Locate the cell with the specified text and output its [X, Y] center coordinate. 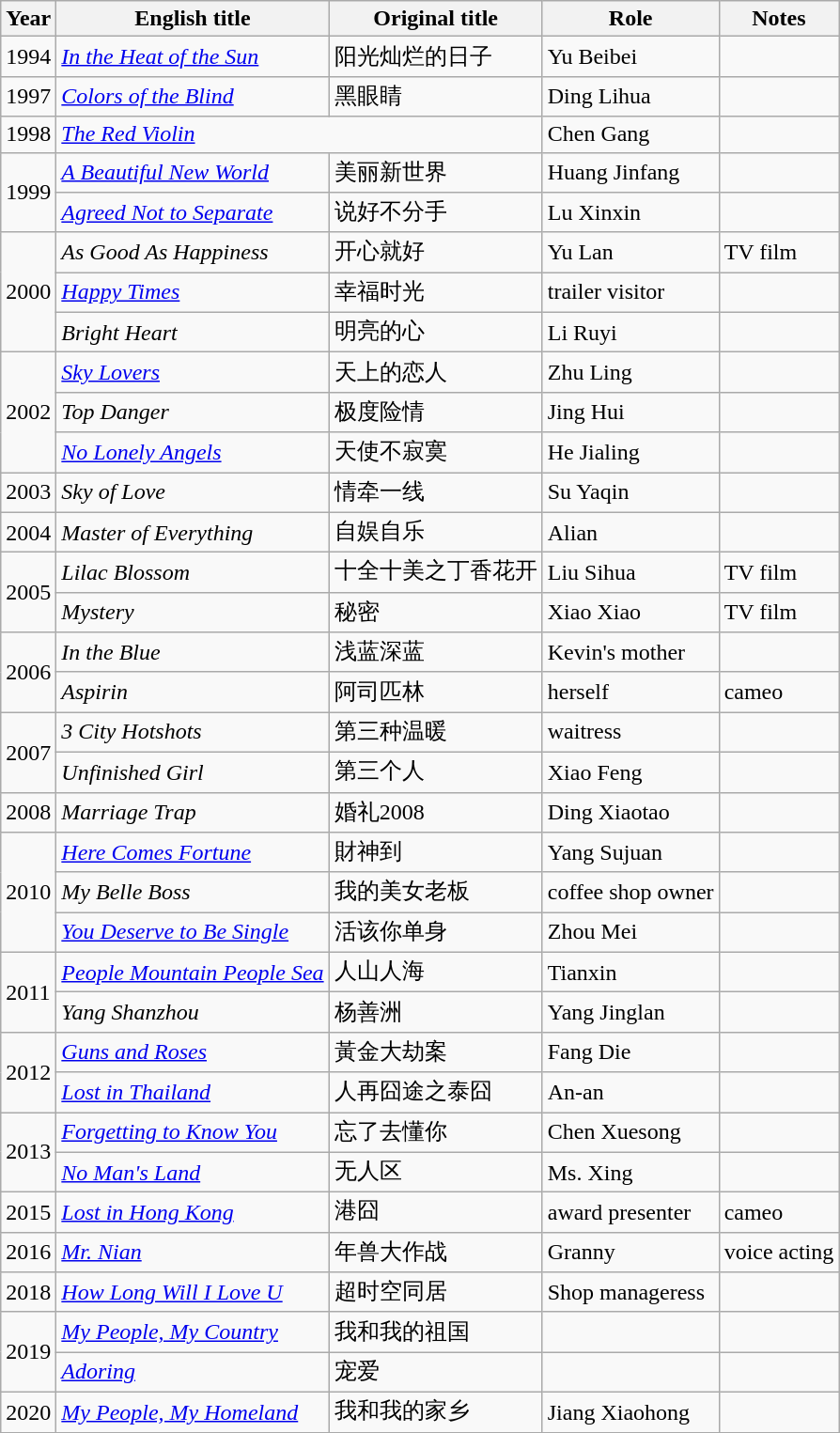
award presenter [630, 1212]
2020 [28, 1411]
2019 [28, 1351]
Xiao Xiao [630, 613]
Ms. Xing [630, 1173]
第三个人 [436, 772]
Master of Everything [193, 532]
trailer visitor [630, 293]
2006 [28, 673]
herself [630, 692]
Xiao Feng [630, 772]
活该你单身 [436, 932]
2011 [28, 992]
Chen Gang [630, 134]
我的美女老板 [436, 893]
阳光灿烂的日子 [436, 56]
In the Heat of the Sun [193, 56]
自娱自乐 [436, 532]
2012 [28, 1071]
Marriage Trap [193, 812]
An-an [630, 1092]
voice acting [779, 1252]
Kevin's mother [630, 652]
2000 [28, 292]
He Jialing [630, 453]
幸福时光 [436, 293]
No Lonely Angels [193, 453]
2018 [28, 1293]
1994 [28, 56]
Original title [436, 19]
极度险情 [436, 412]
Aspirin [193, 692]
A Beautiful New World [193, 173]
Year [28, 19]
Lu Xinxin [630, 212]
2004 [28, 532]
Alian [630, 532]
2002 [28, 413]
2008 [28, 812]
English title [193, 19]
Fang Die [630, 1052]
明亮的心 [436, 333]
年兽大作战 [436, 1252]
Zhu Ling [630, 372]
Lost in Thailand [193, 1092]
Unfinished Girl [193, 772]
人再囧途之泰囧 [436, 1092]
Bright Heart [193, 333]
Notes [779, 19]
Adoring [193, 1372]
Liu Sihua [630, 573]
2010 [28, 893]
As Good As Happiness [193, 252]
2016 [28, 1252]
Mystery [193, 613]
No Man's Land [193, 1173]
黃金大劫案 [436, 1052]
第三种温暖 [436, 733]
Happy Times [193, 293]
1997 [28, 96]
In the Blue [193, 652]
coffee shop owner [630, 893]
Shop manageress [630, 1293]
Li Ruyi [630, 333]
Chen Xuesong [630, 1133]
我和我的家乡 [436, 1411]
How Long Will I Love U [193, 1293]
You Deserve to Be Single [193, 932]
Role [630, 19]
Top Danger [193, 412]
People Mountain People Sea [193, 972]
Yang Jinglan [630, 1013]
天上的恋人 [436, 372]
Yang Sujuan [630, 853]
Colors of the Blind [193, 96]
港囧 [436, 1212]
2003 [28, 492]
Huang Jinfang [630, 173]
Yu Lan [630, 252]
The Red Violin [299, 134]
Guns and Roses [193, 1052]
无人区 [436, 1173]
Granny [630, 1252]
Forgetting to Know You [193, 1133]
財神到 [436, 853]
忘了去懂你 [436, 1133]
Yang Shanzhou [193, 1013]
2007 [28, 752]
Lilac Blossom [193, 573]
浅蓝深蓝 [436, 652]
My People, My Country [193, 1332]
1998 [28, 134]
开心就好 [436, 252]
宠爱 [436, 1372]
1999 [28, 192]
杨善洲 [436, 1013]
Sky of Love [193, 492]
Tianxin [630, 972]
2015 [28, 1212]
Ding Xiaotao [630, 812]
3 City Hotshots [193, 733]
Here Comes Fortune [193, 853]
My Belle Boss [193, 893]
人山人海 [436, 972]
2013 [28, 1152]
十全十美之丁香花开 [436, 573]
超时空同居 [436, 1293]
Su Yaqin [630, 492]
黑眼睛 [436, 96]
Ding Lihua [630, 96]
Mr. Nian [193, 1252]
Sky Lovers [193, 372]
说好不分手 [436, 212]
Yu Beibei [630, 56]
2005 [28, 592]
My People, My Homeland [193, 1411]
Jing Hui [630, 412]
秘密 [436, 613]
我和我的祖国 [436, 1332]
天使不寂寞 [436, 453]
婚礼2008 [436, 812]
Agreed Not to Separate [193, 212]
Jiang Xiaohong [630, 1411]
Zhou Mei [630, 932]
waitress [630, 733]
美丽新世界 [436, 173]
Lost in Hong Kong [193, 1212]
阿司匹林 [436, 692]
情牵一线 [436, 492]
